Output the [X, Y] coordinate of the center of the cell containing the given text.  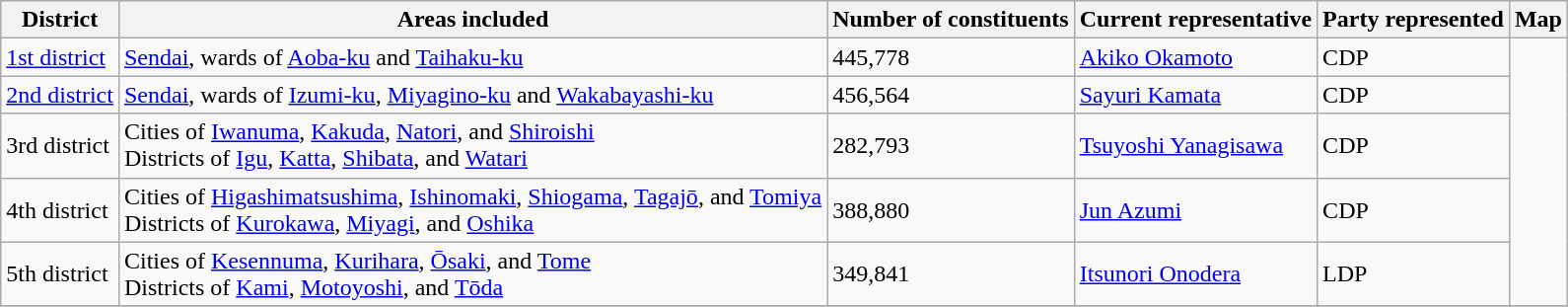
Party represented [1414, 20]
LDP [1414, 274]
Areas included [472, 20]
4th district [60, 209]
Itsunori Onodera [1195, 274]
1st district [60, 57]
Jun Azumi [1195, 209]
349,841 [951, 274]
2nd district [60, 95]
Number of constituents [951, 20]
5th district [60, 274]
282,793 [951, 146]
Tsuyoshi Yanagisawa [1195, 146]
District [60, 20]
Sendai, wards of Izumi-ku, Miyagino-ku and Wakabayashi-ku [472, 95]
Cities of Kesennuma, Kurihara, Ōsaki, and TomeDistricts of Kami, Motoyoshi, and Tōda [472, 274]
Sendai, wards of Aoba-ku and Taihaku-ku [472, 57]
456,564 [951, 95]
Current representative [1195, 20]
Cities of Iwanuma, Kakuda, Natori, and ShiroishiDistricts of Igu, Katta, Shibata, and Watari [472, 146]
3rd district [60, 146]
Sayuri Kamata [1195, 95]
Akiko Okamoto [1195, 57]
Cities of Higashimatsushima, Ishinomaki, Shiogama, Tagajō, and TomiyaDistricts of Kurokawa, Miyagi, and Oshika [472, 209]
445,778 [951, 57]
Map [1538, 20]
388,880 [951, 209]
